Determine the [X, Y] coordinate at the center of the cell enclosing the given text.  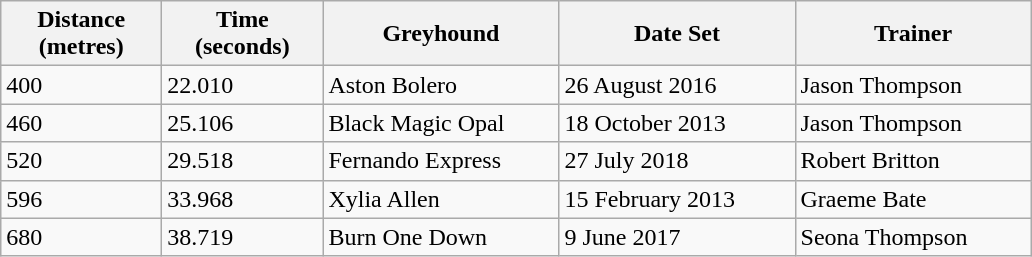
520 [82, 161]
25.106 [242, 123]
Aston Bolero [441, 85]
18 October 2013 [677, 123]
33.968 [242, 199]
Burn One Down [441, 237]
596 [82, 199]
680 [82, 237]
Black Magic Opal [441, 123]
22.010 [242, 85]
Greyhound [441, 34]
Graeme Bate [913, 199]
Fernando Express [441, 161]
Distance (metres) [82, 34]
29.518 [242, 161]
Robert Britton [913, 161]
Date Set [677, 34]
400 [82, 85]
27 July 2018 [677, 161]
460 [82, 123]
26 August 2016 [677, 85]
38.719 [242, 237]
Trainer [913, 34]
Xylia Allen [441, 199]
Time (seconds) [242, 34]
9 June 2017 [677, 237]
15 February 2013 [677, 199]
Seona Thompson [913, 237]
